Determine the (X, Y) coordinate at the center of the cell enclosing the given text.  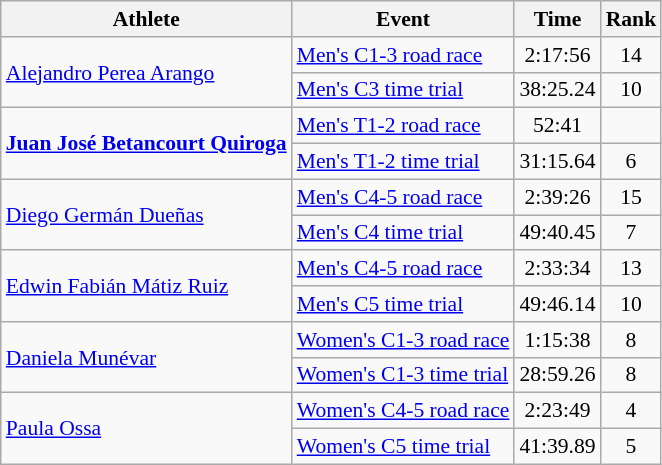
13 (632, 269)
Men's C3 time trial (404, 90)
Men's C4 time trial (404, 233)
38:25.24 (557, 90)
Men's C5 time trial (404, 304)
Athlete (146, 19)
6 (632, 162)
Women's C5 time trial (404, 447)
2:33:34 (557, 269)
41:39.89 (557, 447)
49:46.14 (557, 304)
Edwin Fabián Mátiz Ruiz (146, 286)
1:15:38 (557, 340)
Daniela Munévar (146, 358)
Men's T1-2 road race (404, 126)
2:23:49 (557, 411)
Time (557, 19)
52:41 (557, 126)
Paula Ossa (146, 428)
31:15.64 (557, 162)
Women's C1-3 road race (404, 340)
5 (632, 447)
14 (632, 55)
15 (632, 197)
Event (404, 19)
Diego Germán Dueñas (146, 214)
Juan José Betancourt Quiroga (146, 144)
28:59.26 (557, 375)
7 (632, 233)
Men's T1-2 time trial (404, 162)
Rank (632, 19)
2:39:26 (557, 197)
2:17:56 (557, 55)
Men's C1-3 road race (404, 55)
Women's C1-3 time trial (404, 375)
Women's C4-5 road race (404, 411)
49:40.45 (557, 233)
4 (632, 411)
Alejandro Perea Arango (146, 72)
